Provide the (X, Y) coordinate of the cell's center where the given text is located.  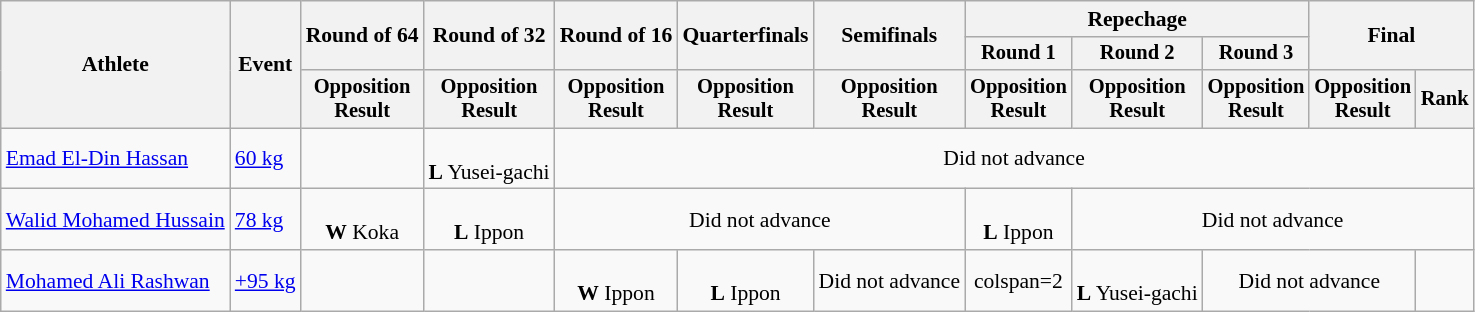
Round of 32 (490, 36)
Rank (1445, 99)
Round 1 (1018, 54)
Repechage (1137, 19)
Semifinals (889, 36)
Emad El-Din Hassan (116, 158)
Event (266, 64)
W Koka (362, 220)
Round 3 (1256, 54)
Round 2 (1138, 54)
Round of 64 (362, 36)
Athlete (116, 64)
Walid Mohamed Hussain (116, 220)
Mohamed Ali Rashwan (116, 280)
colspan=2 (1018, 280)
W Ippon (616, 280)
78 kg (266, 220)
Final (1391, 36)
Quarterfinals (745, 36)
60 kg (266, 158)
+95 kg (266, 280)
Round of 16 (616, 36)
